Provide the (X, Y) coordinate of the cell's center where the given text is located.  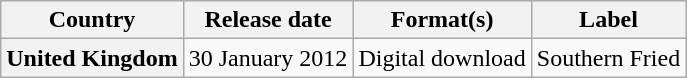
30 January 2012 (268, 58)
Southern Fried (608, 58)
Label (608, 20)
Digital download (442, 58)
United Kingdom (92, 58)
Format(s) (442, 20)
Country (92, 20)
Release date (268, 20)
